Output the (X, Y) coordinate of the center of the cell containing the given text.  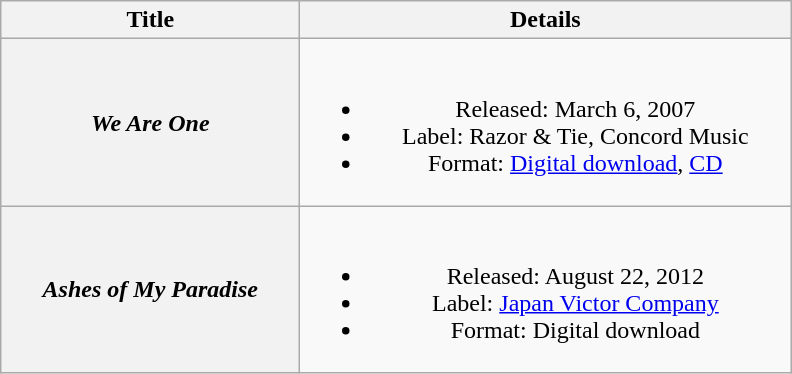
Ashes of My Paradise (150, 290)
We Are One (150, 122)
Details (546, 20)
Title (150, 20)
Released: August 22, 2012Label: Japan Victor CompanyFormat: Digital download (546, 290)
Released: March 6, 2007Label: Razor & Tie, Concord MusicFormat: Digital download, CD (546, 122)
